Output the [X, Y] coordinate of the center of the cell containing the given text.  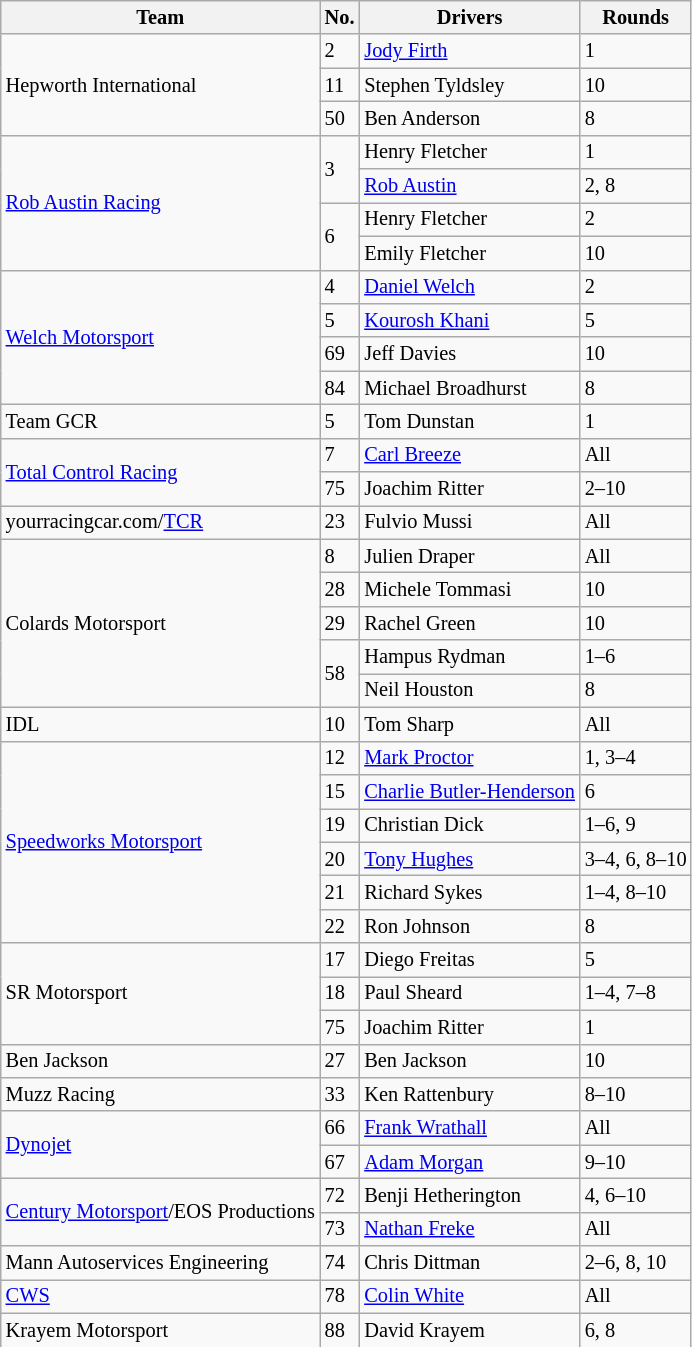
Nathan Freke [469, 1229]
15 [340, 791]
11 [340, 85]
7 [340, 455]
Muzz Racing [160, 1094]
3 [340, 168]
6, 8 [636, 1330]
Tom Dunstan [469, 421]
Fulvio Mussi [469, 522]
3–4, 6, 8–10 [636, 859]
84 [340, 388]
Team [160, 17]
Mann Autoservices Engineering [160, 1263]
66 [340, 1128]
1, 3–4 [636, 758]
Jody Firth [469, 51]
No. [340, 17]
18 [340, 993]
12 [340, 758]
17 [340, 960]
1–4, 8–10 [636, 892]
Christian Dick [469, 825]
69 [340, 354]
Colin White [469, 1296]
72 [340, 1195]
Daniel Welch [469, 287]
33 [340, 1094]
1–6 [636, 657]
21 [340, 892]
Paul Sheard [469, 993]
Diego Freitas [469, 960]
28 [340, 589]
Century Motorsport/EOS Productions [160, 1212]
58 [340, 674]
23 [340, 522]
29 [340, 623]
73 [340, 1229]
19 [340, 825]
Tom Sharp [469, 724]
Kourosh Khani [469, 320]
Total Control Racing [160, 472]
74 [340, 1263]
SR Motorsport [160, 994]
Speedworks Motorsport [160, 842]
Rachel Green [469, 623]
Dynojet [160, 1144]
2, 8 [636, 186]
Rob Austin [469, 186]
Ben Anderson [469, 118]
Carl Breeze [469, 455]
CWS [160, 1296]
27 [340, 1061]
Adam Morgan [469, 1162]
David Krayem [469, 1330]
1–4, 7–8 [636, 993]
Mark Proctor [469, 758]
IDL [160, 724]
2–6, 8, 10 [636, 1263]
Welch Motorsport [160, 338]
78 [340, 1296]
Ken Rattenbury [469, 1094]
22 [340, 926]
Rob Austin Racing [160, 202]
4 [340, 287]
Michael Broadhurst [469, 388]
Charlie Butler-Henderson [469, 791]
8–10 [636, 1094]
50 [340, 118]
1–6, 9 [636, 825]
Rounds [636, 17]
Emily Fletcher [469, 253]
Stephen Tyldsley [469, 85]
9–10 [636, 1162]
Drivers [469, 17]
Frank Wrathall [469, 1128]
Julien Draper [469, 556]
Benji Hetherington [469, 1195]
Hepworth International [160, 84]
Team GCR [160, 421]
Jeff Davies [469, 354]
Michele Tommasi [469, 589]
Krayem Motorsport [160, 1330]
20 [340, 859]
yourracingcar.com/TCR [160, 522]
88 [340, 1330]
Richard Sykes [469, 892]
Chris Dittman [469, 1263]
4, 6–10 [636, 1195]
Neil Houston [469, 690]
Tony Hughes [469, 859]
Colards Motorsport [160, 623]
Hampus Rydman [469, 657]
2–10 [636, 489]
Ron Johnson [469, 926]
67 [340, 1162]
